Locate the cell with the specified text and output its (x, y) center coordinate. 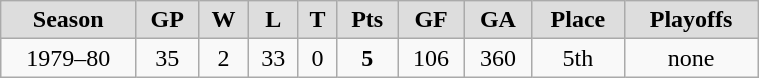
0 (317, 58)
Place (578, 20)
W (224, 20)
5 (368, 58)
L (273, 20)
Season (68, 20)
Pts (368, 20)
5th (578, 58)
2 (224, 58)
360 (498, 58)
106 (432, 58)
GF (432, 20)
GP (168, 20)
GA (498, 20)
33 (273, 58)
1979–80 (68, 58)
35 (168, 58)
none (692, 58)
Playoffs (692, 20)
T (317, 20)
